Pinpoint the cell where the given text exists, returning its (X, Y) midpoint coordinate. 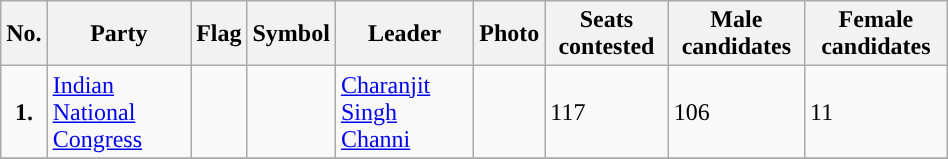
Seats contested (606, 34)
Leader (404, 34)
Photo (510, 34)
117 (606, 112)
Female candidates (876, 34)
106 (736, 112)
No. (24, 34)
Party (118, 34)
1. (24, 112)
Male candidates (736, 34)
Charanjit Singh Channi (404, 112)
11 (876, 112)
Indian National Congress (118, 112)
Flag (219, 34)
Symbol (291, 34)
